Determine the [X, Y] coordinate at the center of the cell enclosing the given text.  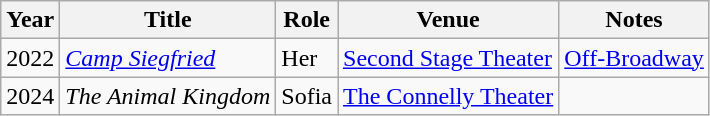
Her [307, 58]
The Connelly Theater [448, 96]
Role [307, 20]
Notes [634, 20]
Off-Broadway [634, 58]
Sofia [307, 96]
2022 [30, 58]
Year [30, 20]
Title [168, 20]
Second Stage Theater [448, 58]
The Animal Kingdom [168, 96]
2024 [30, 96]
Venue [448, 20]
Camp Siegfried [168, 58]
